Search for the cell housing the specified text and yield its [x, y] center coordinate. 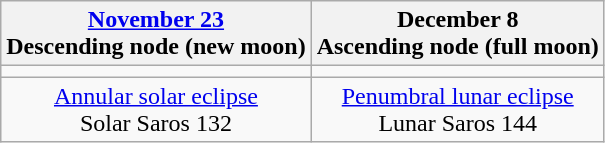
Penumbral lunar eclipseLunar Saros 144 [458, 110]
November 23Descending node (new moon) [156, 34]
Annular solar eclipseSolar Saros 132 [156, 110]
December 8Ascending node (full moon) [458, 34]
